Determine the [X, Y] coordinate at the center of the cell enclosing the given text.  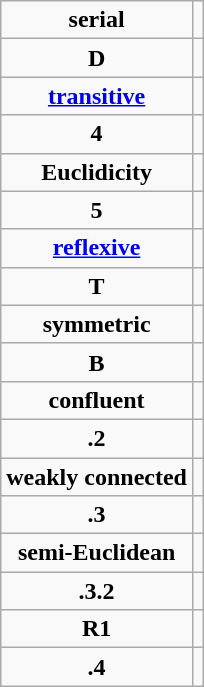
B [97, 362]
semi-Euclidean [97, 553]
.3 [97, 515]
5 [97, 210]
transitive [97, 96]
.2 [97, 438]
D [97, 58]
4 [97, 134]
R1 [97, 629]
reflexive [97, 248]
weakly connected [97, 477]
.4 [97, 667]
T [97, 286]
serial [97, 20]
.3.2 [97, 591]
confluent [97, 400]
Euclidicity [97, 172]
symmetric [97, 324]
